Identify which cell holds the provided text, then report its [x, y] central coordinate. 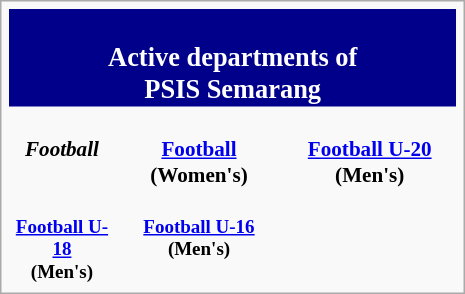
Active departments ofPSIS Semarang [232, 58]
Football [62, 149]
Football (Women's) [199, 149]
Football U-18 (Men's) [62, 238]
Football U-16 (Men's) [199, 238]
Football U-20 (Men's) [370, 149]
